Scan for the cell matching the given text and deliver its [X, Y] coordinate at center. 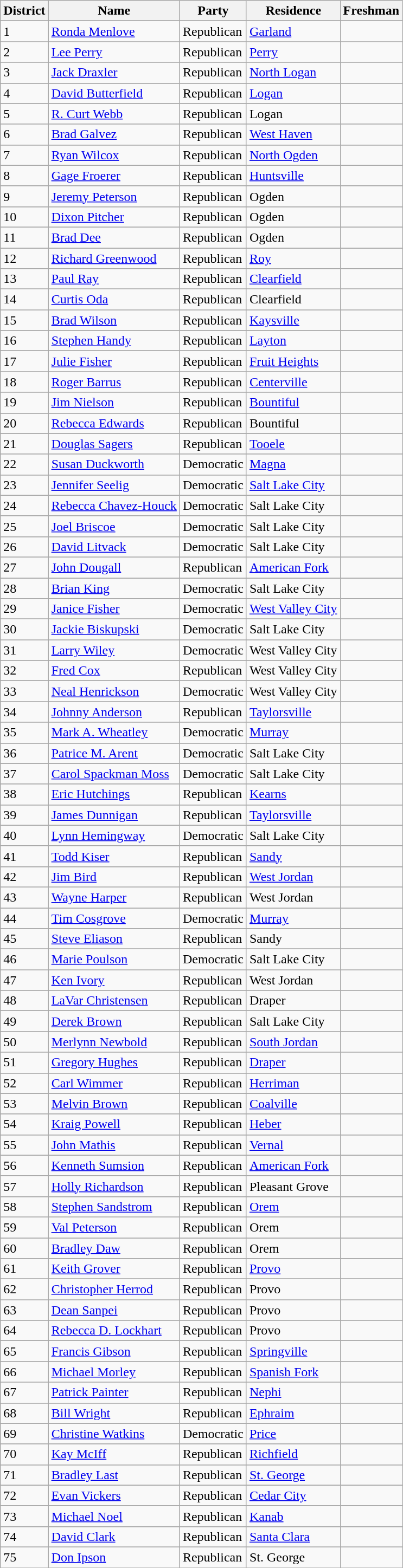
44 [24, 918]
David Butterfield [114, 93]
Rebecca Chavez-Houck [114, 506]
58 [24, 1207]
Janice Fisher [114, 609]
24 [24, 506]
Kaysville [293, 320]
Freshman [371, 11]
Residence [293, 11]
Kanab [293, 1516]
2 [24, 52]
Fruit Heights [293, 361]
Eric Hutchings [114, 794]
43 [24, 897]
5 [24, 114]
Roger Barrus [114, 382]
David Litvack [114, 547]
Party [213, 11]
Gage Froerer [114, 176]
15 [24, 320]
55 [24, 1145]
9 [24, 196]
Brad Galvez [114, 134]
Brad Dee [114, 237]
Melvin Brown [114, 1104]
74 [24, 1537]
Wayne Harper [114, 897]
Rebecca Edwards [114, 423]
27 [24, 567]
37 [24, 774]
22 [24, 464]
Jim Nielson [114, 403]
6 [24, 134]
33 [24, 691]
Stephen Handy [114, 341]
Christine Watkins [114, 1434]
60 [24, 1248]
32 [24, 671]
71 [24, 1475]
Jack Draxler [114, 73]
Springville [293, 1351]
Magna [293, 464]
Christopher Herrod [114, 1290]
R. Curt Webb [114, 114]
14 [24, 300]
8 [24, 176]
Cedar City [293, 1495]
Kearns [293, 794]
16 [24, 341]
Rebecca D. Lockhart [114, 1331]
3 [24, 73]
25 [24, 526]
Susan Duckworth [114, 464]
Don Ipson [114, 1557]
Layton [293, 341]
Heber [293, 1124]
Jackie Biskupski [114, 630]
56 [24, 1165]
Nephi [293, 1392]
Evan Vickers [114, 1495]
18 [24, 382]
Patrice M. Arent [114, 753]
Jennifer Seelig [114, 485]
Centerville [293, 382]
Richard Greenwood [114, 258]
Bradley Last [114, 1475]
Dixon Pitcher [114, 217]
Herriman [293, 1083]
23 [24, 485]
Tooele [293, 444]
13 [24, 279]
Jeremy Peterson [114, 196]
Kraig Powell [114, 1124]
Dean Sanpei [114, 1310]
28 [24, 588]
Roy [293, 258]
69 [24, 1434]
35 [24, 733]
Bradley Daw [114, 1248]
52 [24, 1083]
Spanish Fork [293, 1372]
4 [24, 93]
Mark A. Wheatley [114, 733]
Coalville [293, 1104]
73 [24, 1516]
Garland [293, 31]
Stephen Sandstrom [114, 1207]
Merlynn Newbold [114, 1042]
Gregory Hughes [114, 1062]
46 [24, 960]
Val Peterson [114, 1227]
Ken Ivory [114, 980]
19 [24, 403]
Brad Wilson [114, 320]
12 [24, 258]
Paul Ray [114, 279]
Francis Gibson [114, 1351]
Carol Spackman Moss [114, 774]
Ronda Menlove [114, 31]
57 [24, 1186]
10 [24, 217]
Douglas Sagers [114, 444]
Keith Grover [114, 1269]
40 [24, 835]
James Dunnigan [114, 815]
66 [24, 1372]
20 [24, 423]
Brian King [114, 588]
Patrick Painter [114, 1392]
Holly Richardson [114, 1186]
17 [24, 361]
District [24, 11]
45 [24, 939]
South Jordan [293, 1042]
42 [24, 877]
48 [24, 1001]
Vernal [293, 1145]
North Ogden [293, 155]
1 [24, 31]
29 [24, 609]
Michael Morley [114, 1372]
Price [293, 1434]
68 [24, 1413]
Huntsville [293, 176]
Neal Henrickson [114, 691]
41 [24, 856]
Kenneth Sumsion [114, 1165]
30 [24, 630]
49 [24, 1021]
Ryan Wilcox [114, 155]
Julie Fisher [114, 361]
Todd Kiser [114, 856]
7 [24, 155]
Michael Noel [114, 1516]
34 [24, 712]
John Dougall [114, 567]
David Clark [114, 1537]
21 [24, 444]
Santa Clara [293, 1537]
Lynn Hemingway [114, 835]
59 [24, 1227]
75 [24, 1557]
Richfield [293, 1454]
Tim Cosgrove [114, 918]
61 [24, 1269]
Bill Wright [114, 1413]
LaVar Christensen [114, 1001]
72 [24, 1495]
54 [24, 1124]
65 [24, 1351]
West Haven [293, 134]
31 [24, 650]
51 [24, 1062]
Joel Briscoe [114, 526]
Curtis Oda [114, 300]
Steve Eliason [114, 939]
62 [24, 1290]
53 [24, 1104]
John Mathis [114, 1145]
11 [24, 237]
26 [24, 547]
Name [114, 11]
Ephraim [293, 1413]
North Logan [293, 73]
67 [24, 1392]
38 [24, 794]
63 [24, 1310]
Jim Bird [114, 877]
39 [24, 815]
Johnny Anderson [114, 712]
Marie Poulson [114, 960]
Pleasant Grove [293, 1186]
36 [24, 753]
Perry [293, 52]
Lee Perry [114, 52]
Carl Wimmer [114, 1083]
Larry Wiley [114, 650]
47 [24, 980]
Fred Cox [114, 671]
70 [24, 1454]
Kay McIff [114, 1454]
Derek Brown [114, 1021]
64 [24, 1331]
50 [24, 1042]
